Determine the (X, Y) coordinate at the center of the cell enclosing the given text.  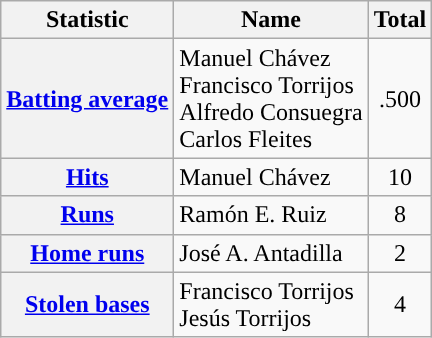
Hits (88, 177)
8 (400, 215)
10 (400, 177)
Name (271, 20)
Ramón E. Ruiz (271, 215)
Francisco Torrijos Jesús Torrijos (271, 304)
Runs (88, 215)
Stolen bases (88, 304)
Statistic (88, 20)
Home runs (88, 253)
.500 (400, 98)
Total (400, 20)
2 (400, 253)
Manuel Chávez Francisco Torrijos Alfredo Consuegra Carlos Fleites (271, 98)
José A. Antadilla (271, 253)
4 (400, 304)
Manuel Chávez (271, 177)
Batting average (88, 98)
